Return (x, y) of the center of cell containing provided text 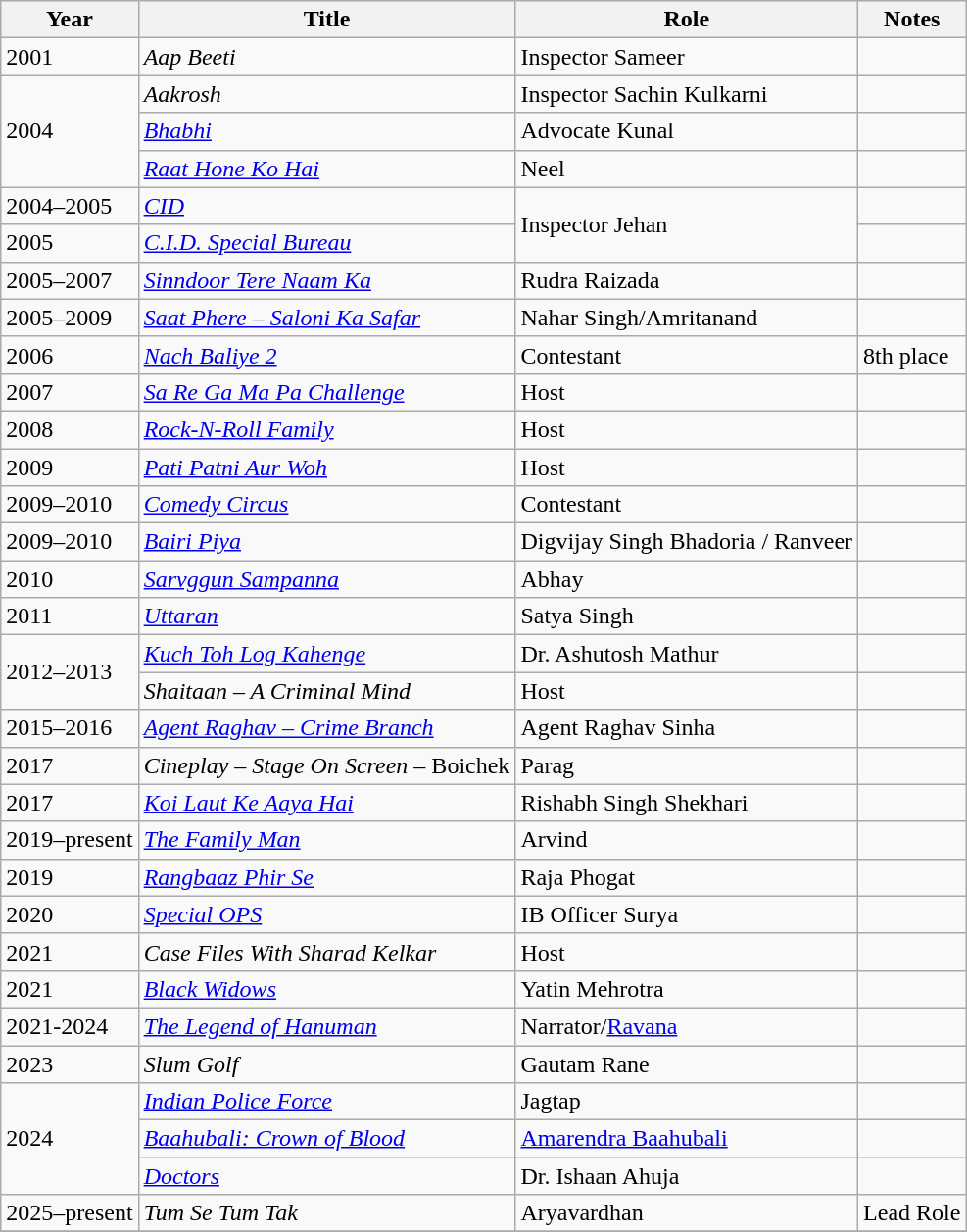
Role (687, 20)
Lead Role (912, 1213)
2009 (70, 468)
Sarvggun Sampanna (327, 579)
2007 (70, 392)
Raat Hone Ko Hai (327, 169)
2023 (70, 1063)
Aakrosh (327, 94)
2020 (70, 914)
Special OPS (327, 914)
2005–2009 (70, 318)
Slum Golf (327, 1063)
Title (327, 20)
Notes (912, 20)
2019 (70, 877)
Baahubali: Crown of Blood (327, 1139)
Indian Police Force (327, 1102)
Abhay (687, 579)
Sinndoor Tere Naam Ka (327, 280)
2024 (70, 1139)
Neel (687, 169)
Cineplay – Stage On Screen – Boichek (327, 765)
Nahar Singh/Amritanand (687, 318)
Doctors (327, 1176)
2005 (70, 243)
Inspector Sachin Kulkarni (687, 94)
Saat Phere – Saloni Ka Safar (327, 318)
Sa Re Ga Ma Pa Challenge (327, 392)
Pati Patni Aur Woh (327, 468)
Bhabhi (327, 131)
2004 (70, 131)
Narrator/Ravana (687, 1026)
Inspector Sameer (687, 57)
2012–2013 (70, 672)
Satya Singh (687, 616)
8th place (912, 355)
Dr. Ishaan Ahuja (687, 1176)
Raja Phogat (687, 877)
C.I.D. Special Bureau (327, 243)
2019–present (70, 840)
Shaitaan – A Criminal Mind (327, 691)
2001 (70, 57)
2005–2007 (70, 280)
Aryavardhan (687, 1213)
Advocate Kunal (687, 131)
Case Files With Sharad Kelkar (327, 952)
2025–present (70, 1213)
Rudra Raizada (687, 280)
Uttaran (327, 616)
Digvijay Singh Bhadoria / Ranveer (687, 542)
Dr. Ashutosh Mathur (687, 654)
Rangbaaz Phir Se (327, 877)
2021-2024 (70, 1026)
Amarendra Baahubali (687, 1139)
Arvind (687, 840)
CID (327, 206)
IB Officer Surya (687, 914)
2015–2016 (70, 728)
Inspector Jehan (687, 224)
Kuch Toh Log Kahenge (327, 654)
Yatin Mehrotra (687, 989)
2008 (70, 429)
Agent Raghav – Crime Branch (327, 728)
The Family Man (327, 840)
Parag (687, 765)
Tum Se Tum Tak (327, 1213)
2004–2005 (70, 206)
Year (70, 20)
Nach Baliye 2 (327, 355)
2011 (70, 616)
Black Widows (327, 989)
The Legend of Hanuman (327, 1026)
Bairi Piya (327, 542)
2010 (70, 579)
Rishabh Singh Shekhari (687, 803)
Rock-N-Roll Family (327, 429)
2006 (70, 355)
Jagtap (687, 1102)
Koi Laut Ke Aaya Hai (327, 803)
Comedy Circus (327, 505)
Gautam Rane (687, 1063)
Aap Beeti (327, 57)
Agent Raghav Sinha (687, 728)
